Provide the [x, y] coordinate of the cell's center where the given text is located.  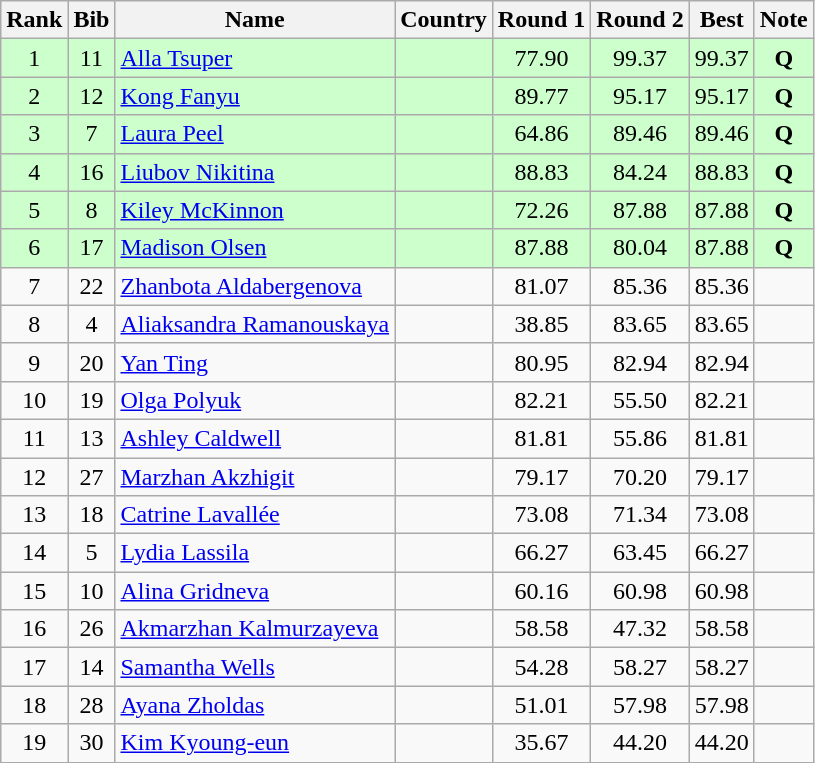
Catrine Lavallée [255, 515]
35.67 [541, 743]
Name [255, 20]
80.04 [640, 248]
Lydia Lassila [255, 553]
Round 1 [541, 20]
15 [34, 591]
47.32 [640, 629]
28 [92, 705]
Marzhan Akzhigit [255, 477]
38.85 [541, 324]
60.16 [541, 591]
Liubov Nikitina [255, 172]
Olga Polyuk [255, 400]
1 [34, 58]
30 [92, 743]
Rank [34, 20]
Akmarzhan Kalmurzayeva [255, 629]
9 [34, 362]
54.28 [541, 667]
Bib [92, 20]
81.07 [541, 286]
Alla Tsuper [255, 58]
72.26 [541, 210]
Country [444, 20]
77.90 [541, 58]
84.24 [640, 172]
Note [784, 20]
20 [92, 362]
2 [34, 96]
Samantha Wells [255, 667]
3 [34, 134]
26 [92, 629]
Yan Ting [255, 362]
Ayana Zholdas [255, 705]
22 [92, 286]
Ashley Caldwell [255, 438]
55.50 [640, 400]
Aliaksandra Ramanouskaya [255, 324]
55.86 [640, 438]
71.34 [640, 515]
Laura Peel [255, 134]
27 [92, 477]
63.45 [640, 553]
Kong Fanyu [255, 96]
Best [722, 20]
70.20 [640, 477]
Kiley McKinnon [255, 210]
64.86 [541, 134]
Round 2 [640, 20]
Kim Kyoung-eun [255, 743]
89.77 [541, 96]
6 [34, 248]
80.95 [541, 362]
Zhanbota Aldabergenova [255, 286]
51.01 [541, 705]
Alina Gridneva [255, 591]
Madison Olsen [255, 248]
